Search for the cell housing the specified text and yield its (X, Y) center coordinate. 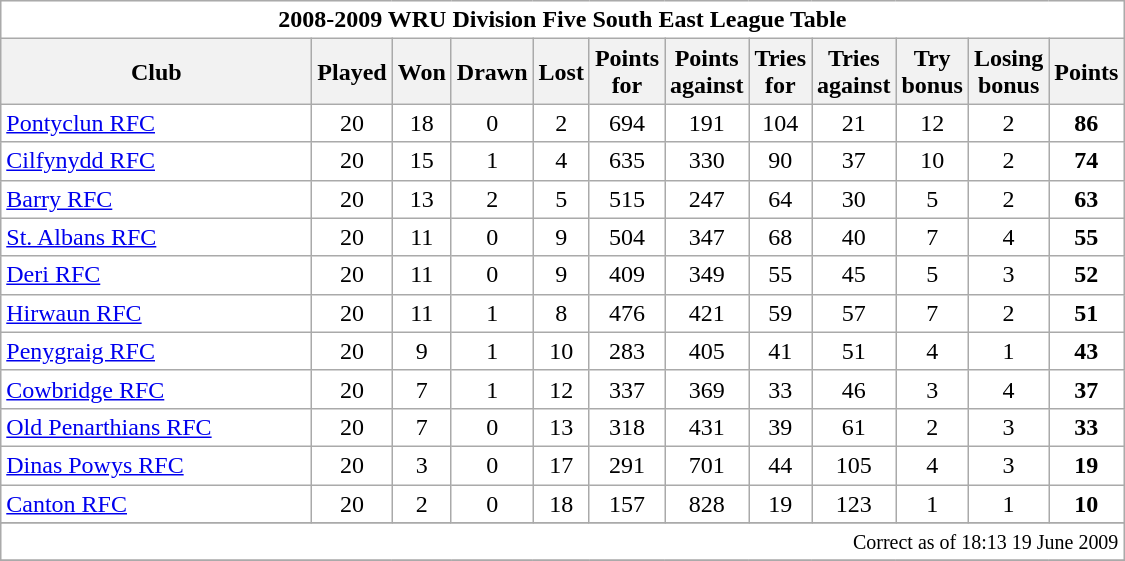
347 (706, 237)
504 (626, 237)
409 (626, 275)
191 (706, 123)
41 (780, 351)
40 (854, 237)
Points for (626, 72)
44 (780, 465)
21 (854, 123)
Lost (561, 72)
405 (706, 351)
Drawn (492, 72)
30 (854, 199)
369 (706, 389)
45 (854, 275)
57 (854, 313)
421 (706, 313)
Canton RFC (156, 503)
15 (422, 161)
105 (854, 465)
43 (1086, 351)
Cilfynydd RFC (156, 161)
291 (626, 465)
349 (706, 275)
247 (706, 199)
90 (780, 161)
39 (780, 427)
157 (626, 503)
Points against (706, 72)
Deri RFC (156, 275)
61 (854, 427)
8 (561, 313)
515 (626, 199)
Dinas Powys RFC (156, 465)
Old Penarthians RFC (156, 427)
68 (780, 237)
Tries against (854, 72)
Pontyclun RFC (156, 123)
59 (780, 313)
74 (1086, 161)
694 (626, 123)
Club (156, 72)
52 (1086, 275)
476 (626, 313)
Barry RFC (156, 199)
Cowbridge RFC (156, 389)
17 (561, 465)
104 (780, 123)
828 (706, 503)
431 (706, 427)
Tries for (780, 72)
337 (626, 389)
46 (854, 389)
283 (626, 351)
Correct as of 18:13 19 June 2009 (562, 542)
318 (626, 427)
63 (1086, 199)
123 (854, 503)
Points (1086, 72)
Losing bonus (1008, 72)
Penygraig RFC (156, 351)
St. Albans RFC (156, 237)
Played (352, 72)
Won (422, 72)
Try bonus (932, 72)
64 (780, 199)
635 (626, 161)
330 (706, 161)
Hirwaun RFC (156, 313)
2008-2009 WRU Division Five South East League Table (562, 20)
86 (1086, 123)
701 (706, 465)
